For the text-containing cell, return its midpoint in (X, Y) coordinate format. 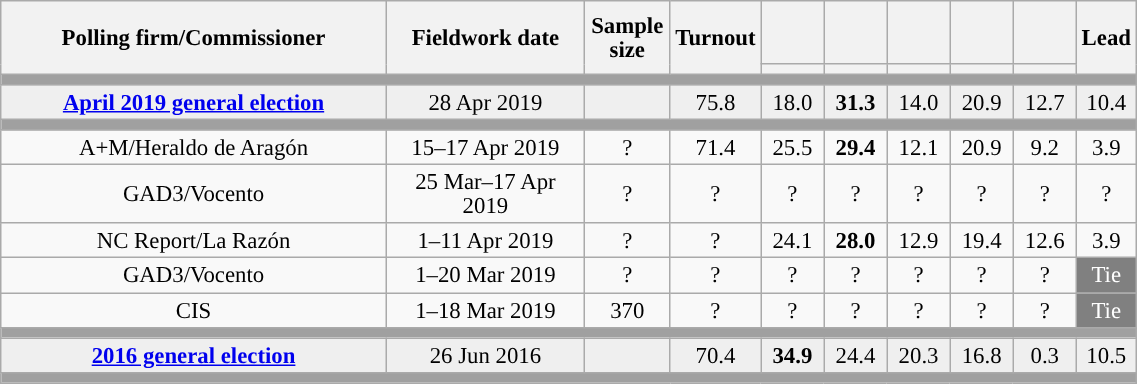
20.3 (918, 356)
26 Jun 2016 (485, 356)
28 Apr 2019 (485, 102)
29.4 (856, 148)
A+M/Heraldo de Aragón (194, 148)
24.1 (792, 242)
31.3 (856, 102)
75.8 (716, 102)
0.3 (1044, 356)
71.4 (716, 148)
12.7 (1044, 102)
25 Mar–17 Apr 2019 (485, 194)
14.0 (918, 102)
Lead (1106, 38)
19.4 (982, 242)
18.0 (792, 102)
1–18 Mar 2019 (485, 310)
9.2 (1044, 148)
34.9 (792, 356)
NC Report/La Razón (194, 242)
Polling firm/Commissioner (194, 38)
10.4 (1106, 102)
Sample size (627, 38)
12.1 (918, 148)
16.8 (982, 356)
15–17 Apr 2019 (485, 148)
370 (627, 310)
28.0 (856, 242)
1–11 Apr 2019 (485, 242)
12.6 (1044, 242)
70.4 (716, 356)
12.9 (918, 242)
24.4 (856, 356)
25.5 (792, 148)
CIS (194, 310)
Turnout (716, 38)
10.5 (1106, 356)
Fieldwork date (485, 38)
April 2019 general election (194, 102)
2016 general election (194, 356)
1–20 Mar 2019 (485, 276)
